Return (X, Y) of the center of cell containing provided text 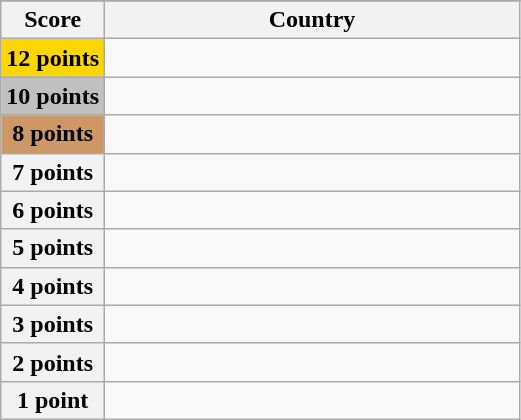
5 points (53, 248)
4 points (53, 286)
7 points (53, 172)
3 points (53, 324)
2 points (53, 362)
10 points (53, 96)
1 point (53, 400)
8 points (53, 134)
6 points (53, 210)
Score (53, 20)
12 points (53, 58)
Country (312, 20)
